Scan for the cell matching the given text and deliver its (X, Y) coordinate at center. 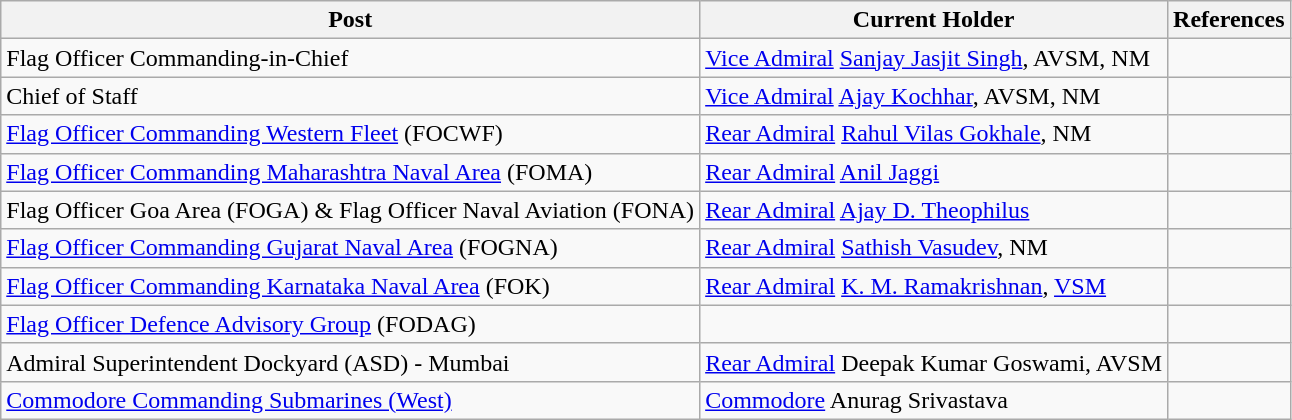
Flag Officer Commanding Western Fleet (FOCWF) (350, 134)
Rear Admiral Sathish Vasudev, NM (934, 248)
Flag Officer Commanding-in-Chief (350, 58)
Rear Admiral Deepak Kumar Goswami, AVSM (934, 362)
Flag Officer Commanding Maharashtra Naval Area (FOMA) (350, 172)
Vice Admiral Sanjay Jasjit Singh, AVSM, NM (934, 58)
Flag Officer Defence Advisory Group (FODAG) (350, 324)
Commodore Commanding Submarines (West) (350, 400)
Vice Admiral Ajay Kochhar, AVSM, NM (934, 96)
Flag Officer Commanding Karnataka Naval Area (FOK) (350, 286)
Commodore Anurag Srivastava (934, 400)
Rear Admiral K. M. Ramakrishnan, VSM (934, 286)
Rear Admiral Rahul Vilas Gokhale, NM (934, 134)
Rear Admiral Anil Jaggi (934, 172)
Current Holder (934, 20)
Post (350, 20)
Flag Officer Commanding Gujarat Naval Area (FOGNA) (350, 248)
Rear Admiral Ajay D. Theophilus (934, 210)
Chief of Staff (350, 96)
Flag Officer Goa Area (FOGA) & Flag Officer Naval Aviation (FONA) (350, 210)
Admiral Superintendent Dockyard (ASD) - Mumbai (350, 362)
References (1230, 20)
